Locate the cell with the specified text and output its [X, Y] center coordinate. 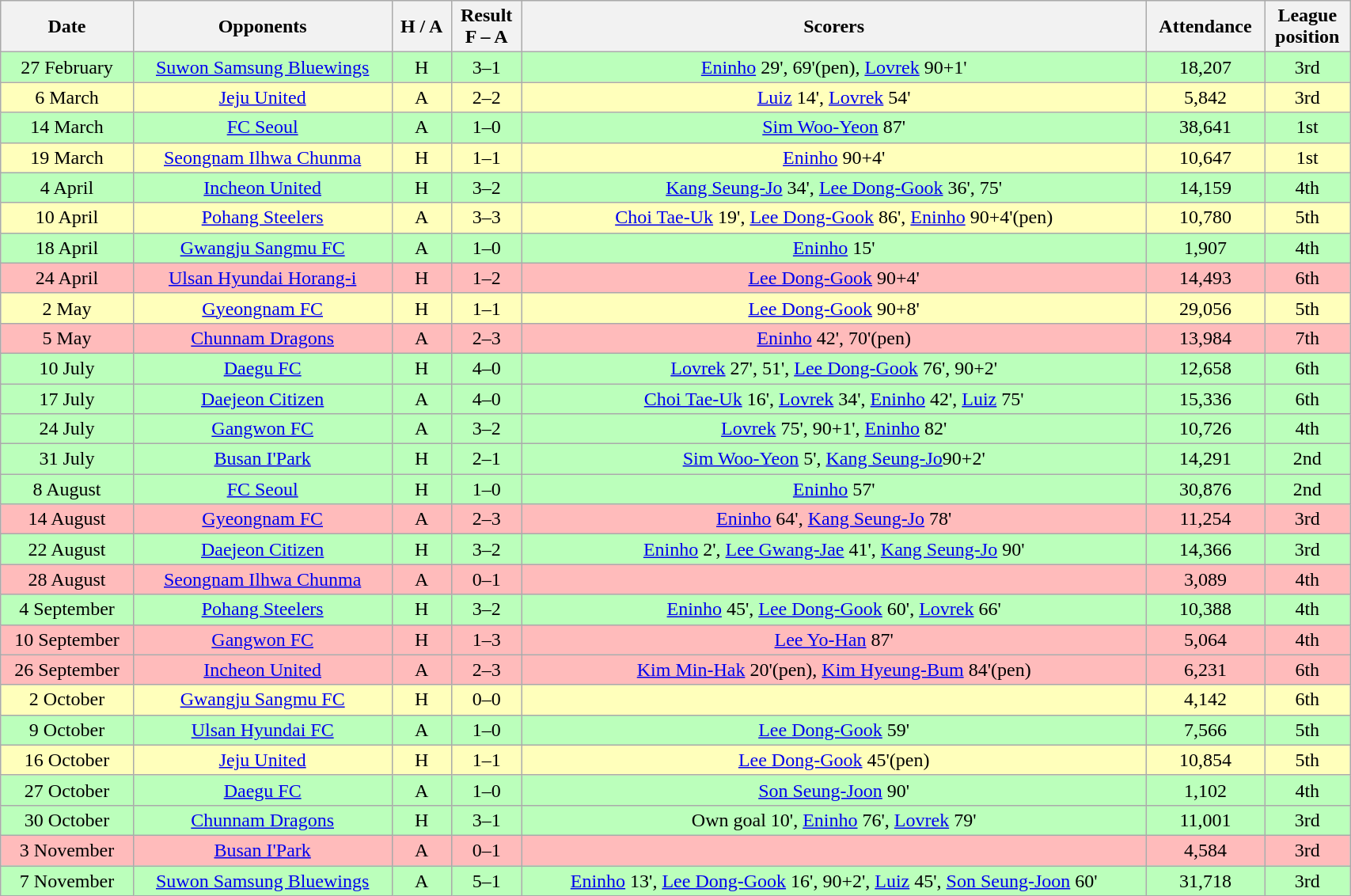
Eninho 15' [834, 248]
1,102 [1205, 790]
Lovrek 75', 90+1', Eninho 82' [834, 429]
Lee Dong-Gook 90+8' [834, 308]
Choi Tae-Uk 16', Lovrek 34', Eninho 42', Luiz 75' [834, 398]
2 October [66, 700]
5–1 [486, 881]
2 May [66, 308]
Date [66, 27]
Eninho 29', 69'(pen), Lovrek 90+1' [834, 67]
Eninho 13', Lee Dong-Gook 16', 90+2', Luiz 45', Son Seung-Joon 60' [834, 881]
24 April [66, 278]
7 November [66, 881]
27 February [66, 67]
11,254 [1205, 519]
Eninho 57' [834, 489]
28 August [66, 579]
30,876 [1205, 489]
7,566 [1205, 730]
11,001 [1205, 820]
Eninho 2', Lee Gwang-Jae 41', Kang Seung-Jo 90' [834, 549]
3–3 [486, 218]
6 March [66, 97]
15,336 [1205, 398]
38,641 [1205, 127]
30 October [66, 820]
10,647 [1205, 158]
18,207 [1205, 67]
Eninho 64', Kang Seung-Jo 78' [834, 519]
3,089 [1205, 579]
Lovrek 27', 51', Lee Dong-Gook 76', 90+2' [834, 368]
Opponents [263, 27]
Ulsan Hyundai FC [263, 730]
Son Seung-Joon 90' [834, 790]
4 April [66, 188]
29,056 [1205, 308]
2–2 [486, 97]
10 April [66, 218]
14,366 [1205, 549]
17 July [66, 398]
Eninho 45', Lee Dong-Gook 60', Lovrek 66' [834, 609]
26 September [66, 670]
H / A [421, 27]
5,842 [1205, 97]
4,142 [1205, 700]
10,726 [1205, 429]
Sim Woo-Yeon 5', Kang Seung-Jo90+2' [834, 459]
14,493 [1205, 278]
10 July [66, 368]
10 September [66, 640]
9 October [66, 730]
1–2 [486, 278]
27 October [66, 790]
10,854 [1205, 760]
Luiz 14', Lovrek 54' [834, 97]
6,231 [1205, 670]
22 August [66, 549]
5,064 [1205, 640]
Eninho 90+4' [834, 158]
14,291 [1205, 459]
31,718 [1205, 881]
Kang Seung-Jo 34', Lee Dong-Gook 36', 75' [834, 188]
Lee Dong-Gook 90+4' [834, 278]
31 July [66, 459]
14 August [66, 519]
Ulsan Hyundai Horang-i [263, 278]
1–3 [486, 640]
5 May [66, 338]
0–0 [486, 700]
Sim Woo-Yeon 87' [834, 127]
24 July [66, 429]
13,984 [1205, 338]
4,584 [1205, 850]
2–1 [486, 459]
14,159 [1205, 188]
Scorers [834, 27]
19 March [66, 158]
Choi Tae-Uk 19', Lee Dong-Gook 86', Eninho 90+4'(pen) [834, 218]
4 September [66, 609]
Eninho 42', 70'(pen) [834, 338]
12,658 [1205, 368]
Lee Yo-Han 87' [834, 640]
1,907 [1205, 248]
7th [1307, 338]
Lee Dong-Gook 59' [834, 730]
Attendance [1205, 27]
8 August [66, 489]
Lee Dong-Gook 45'(pen) [834, 760]
10,388 [1205, 609]
10,780 [1205, 218]
Kim Min-Hak 20'(pen), Kim Hyeung-Bum 84'(pen) [834, 670]
18 April [66, 248]
14 March [66, 127]
ResultF – A [486, 27]
16 October [66, 760]
Leagueposition [1307, 27]
Own goal 10', Eninho 76', Lovrek 79' [834, 820]
3 November [66, 850]
